From the cell containing the given text, extract its center point as [x, y] coordinate. 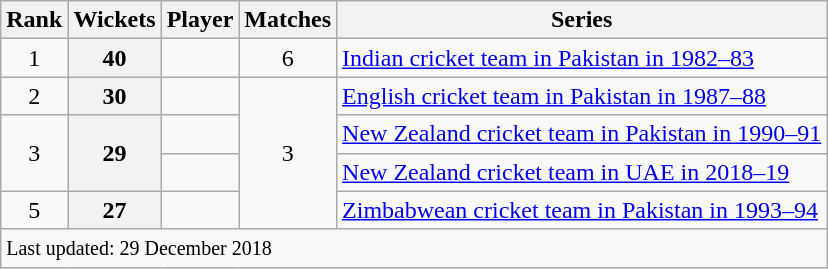
2 [34, 96]
Indian cricket team in Pakistan in 1982–83 [582, 58]
Player [200, 20]
40 [114, 58]
English cricket team in Pakistan in 1987–88 [582, 96]
Wickets [114, 20]
30 [114, 96]
New Zealand cricket team in UAE in 2018–19 [582, 172]
Zimbabwean cricket team in Pakistan in 1993–94 [582, 210]
Rank [34, 20]
Series [582, 20]
5 [34, 210]
Matches [288, 20]
6 [288, 58]
29 [114, 153]
Last updated: 29 December 2018 [414, 248]
1 [34, 58]
27 [114, 210]
New Zealand cricket team in Pakistan in 1990–91 [582, 134]
